From the cell containing the given text, extract its center point as [X, Y] coordinate. 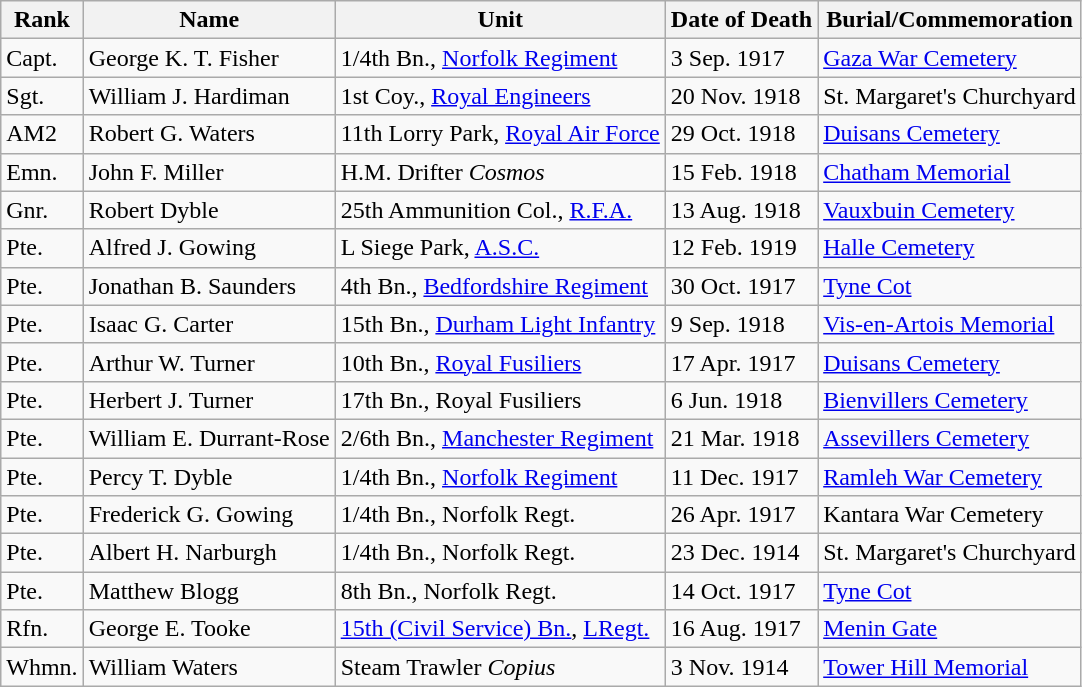
Assevillers Cemetery [950, 438]
John F. Miller [209, 172]
2/6th Bn., Manchester Regiment [500, 438]
Vauxbuin Cemetery [950, 210]
Gaza War Cemetery [950, 58]
26 Apr. 1917 [741, 515]
14 Oct. 1917 [741, 591]
4th Bn., Bedfordshire Regiment [500, 286]
6 Jun. 1918 [741, 400]
Bienvillers Cemetery [950, 400]
Ramleh War Cemetery [950, 477]
Rank [42, 20]
William J. Hardiman [209, 96]
13 Aug. 1918 [741, 210]
1st Coy., Royal Engineers [500, 96]
L Siege Park, A.S.C. [500, 248]
Robert Dyble [209, 210]
Matthew Blogg [209, 591]
Gnr. [42, 210]
30 Oct. 1917 [741, 286]
Albert H. Narburgh [209, 553]
23 Dec. 1914 [741, 553]
17th Bn., Royal Fusiliers [500, 400]
Alfred J. Gowing [209, 248]
Rfn. [42, 629]
25th Ammunition Col., R.F.A. [500, 210]
15 Feb. 1918 [741, 172]
8th Bn., Norfolk Regt. [500, 591]
Robert G. Waters [209, 134]
17 Apr. 1917 [741, 362]
Frederick G. Gowing [209, 515]
Kantara War Cemetery [950, 515]
Jonathan B. Saunders [209, 286]
Sgt. [42, 96]
15th (Civil Service) Bn., LRegt. [500, 629]
Tower Hill Memorial [950, 667]
Steam Trawler Copius [500, 667]
William E. Durrant-Rose [209, 438]
11 Dec. 1917 [741, 477]
Date of Death [741, 20]
3 Sep. 1917 [741, 58]
3 Nov. 1914 [741, 667]
15th Bn., Durham Light Infantry [500, 324]
Isaac G. Carter [209, 324]
Vis-en-Artois Memorial [950, 324]
16 Aug. 1917 [741, 629]
Capt. [42, 58]
Burial/Commemoration [950, 20]
Percy T. Dyble [209, 477]
Name [209, 20]
George K. T. Fisher [209, 58]
Arthur W. Turner [209, 362]
William Waters [209, 667]
Unit [500, 20]
Herbert J. Turner [209, 400]
21 Mar. 1918 [741, 438]
11th Lorry Park, Royal Air Force [500, 134]
AM2 [42, 134]
Chatham Memorial [950, 172]
Emn. [42, 172]
Halle Cemetery [950, 248]
George E. Tooke [209, 629]
29 Oct. 1918 [741, 134]
Menin Gate [950, 629]
10th Bn., Royal Fusiliers [500, 362]
20 Nov. 1918 [741, 96]
12 Feb. 1919 [741, 248]
H.M. Drifter Cosmos [500, 172]
Whmn. [42, 667]
9 Sep. 1918 [741, 324]
